Identify which cell holds the provided text, then report its (X, Y) central coordinate. 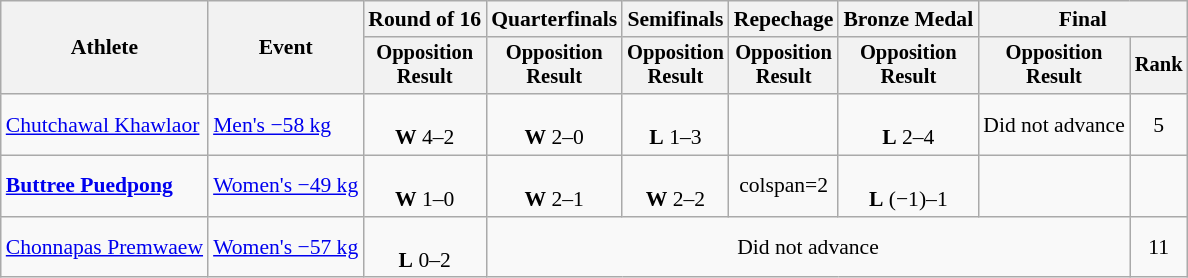
L (−1)–1 (908, 186)
Semifinals (676, 19)
5 (1159, 124)
W 4–2 (424, 124)
L 0–2 (424, 248)
Women's −57 kg (286, 248)
W 2–0 (554, 124)
Bronze Medal (908, 19)
Women's −49 kg (286, 186)
W 2–1 (554, 186)
Repechage (784, 19)
W 1–0 (424, 186)
Quarterfinals (554, 19)
colspan=2 (784, 186)
Event (286, 48)
L 2–4 (908, 124)
L 1–3 (676, 124)
Final (1082, 19)
W 2–2 (676, 186)
11 (1159, 248)
Buttree Puedpong (104, 186)
Chonnapas Premwaew (104, 248)
Athlete (104, 48)
Rank (1159, 66)
Round of 16 (424, 19)
Men's −58 kg (286, 124)
Chutchawal Khawlaor (104, 124)
